Extract the (X, Y) coordinate from the center of the cell holding the provided text.  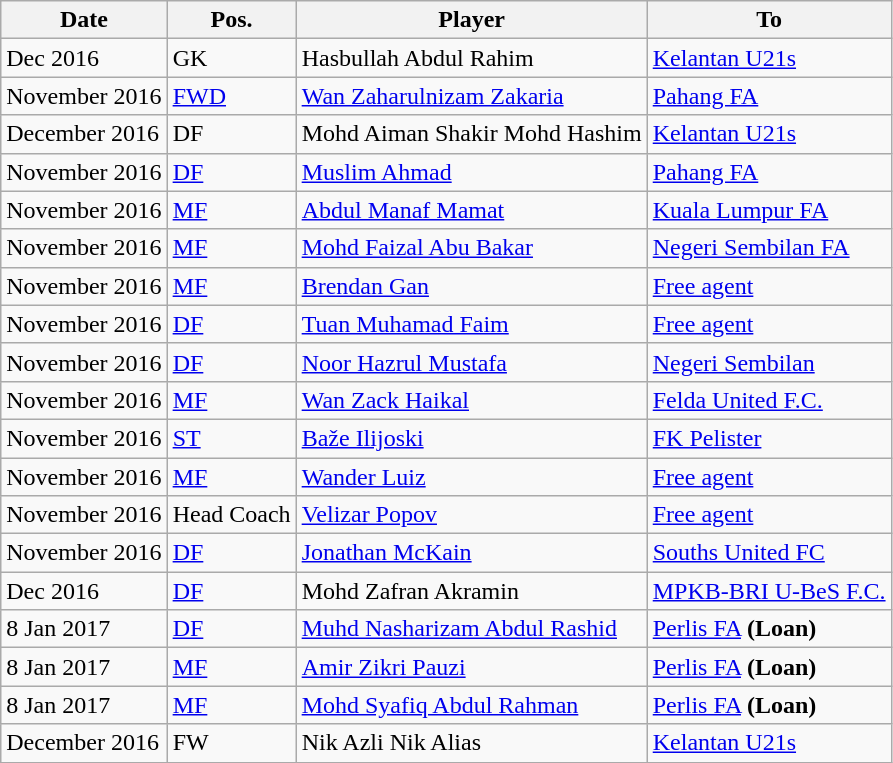
Felda United F.C. (769, 400)
Negeri Sembilan (769, 362)
MPKB-BRI U-BeS F.C. (769, 591)
FW (232, 743)
Souths United FC (769, 553)
Mohd Faizal Abu Bakar (472, 248)
Baže Ilijoski (472, 438)
ST (232, 438)
Wander Luiz (472, 477)
To (769, 20)
Abdul Manaf Mamat (472, 210)
Amir Zikri Pauzi (472, 667)
Hasbullah Abdul Rahim (472, 58)
FK Pelister (769, 438)
Mohd Zafran Akramin (472, 591)
Player (472, 20)
Negeri Sembilan FA (769, 248)
Kuala Lumpur FA (769, 210)
Wan Zaharulnizam Zakaria (472, 96)
GK (232, 58)
Wan Zack Haikal (472, 400)
FWD (232, 96)
Muhd Nasharizam Abdul Rashid (472, 629)
Mohd Syafiq Abdul Rahman (472, 705)
Head Coach (232, 515)
Muslim Ahmad (472, 172)
Nik Azli Nik Alias (472, 743)
Pos. (232, 20)
Date (84, 20)
Tuan Muhamad Faim (472, 324)
Mohd Aiman Shakir Mohd Hashim (472, 134)
Jonathan McKain (472, 553)
Noor Hazrul Mustafa (472, 362)
Velizar Popov (472, 515)
Brendan Gan (472, 286)
